For the text-containing cell, return its midpoint in (X, Y) coordinate format. 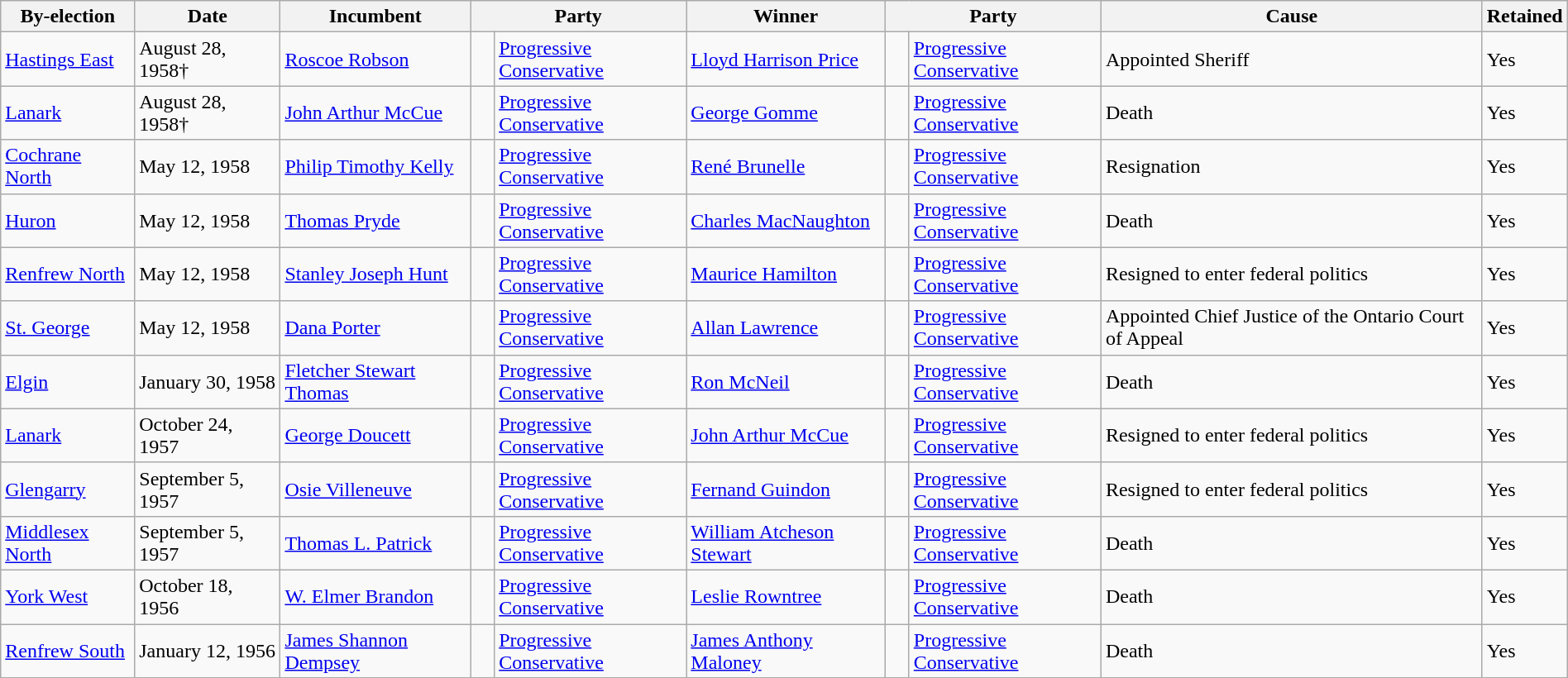
Date (208, 17)
Retained (1525, 17)
Huron (68, 220)
Allan Lawrence (786, 327)
Appointed Chief Justice of the Ontario Court of Appeal (1292, 327)
Roscoe Robson (375, 60)
Incumbent (375, 17)
Charles MacNaughton (786, 220)
W. Elmer Brandon (375, 597)
Dana Porter (375, 327)
Osie Villeneuve (375, 489)
Fletcher Stewart Thomas (375, 382)
George Doucett (375, 435)
January 30, 1958 (208, 382)
Renfrew North (68, 275)
Stanley Joseph Hunt (375, 275)
William Atcheson Stewart (786, 542)
Leslie Rowntree (786, 597)
Winner (786, 17)
James Shannon Dempsey (375, 650)
Middlesex North (68, 542)
Resignation (1292, 167)
Ron McNeil (786, 382)
Hastings East (68, 60)
Renfrew South (68, 650)
St. George (68, 327)
Glengarry (68, 489)
October 18, 1956 (208, 597)
Philip Timothy Kelly (375, 167)
By-election (68, 17)
Elgin (68, 382)
Cochrane North (68, 167)
Cause (1292, 17)
January 12, 1956 (208, 650)
York West (68, 597)
Lloyd Harrison Price (786, 60)
Maurice Hamilton (786, 275)
Thomas L. Patrick (375, 542)
René Brunelle (786, 167)
Appointed Sheriff (1292, 60)
Thomas Pryde (375, 220)
Fernand Guindon (786, 489)
George Gomme (786, 112)
James Anthony Maloney (786, 650)
October 24, 1957 (208, 435)
